From the cell containing the given text, extract its center point as [X, Y] coordinate. 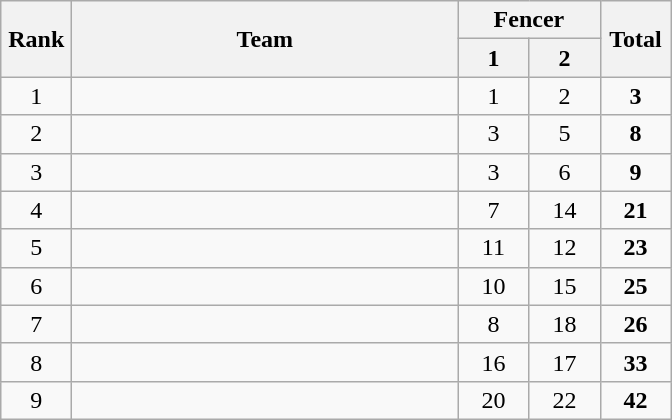
33 [636, 362]
Total [636, 39]
26 [636, 324]
12 [564, 248]
21 [636, 210]
20 [494, 400]
15 [564, 286]
10 [494, 286]
11 [494, 248]
4 [36, 210]
Rank [36, 39]
25 [636, 286]
Fencer [529, 20]
14 [564, 210]
17 [564, 362]
18 [564, 324]
Team [265, 39]
16 [494, 362]
23 [636, 248]
42 [636, 400]
22 [564, 400]
